Return the (x, y) coordinate for the center point of the cell that contains the specified text.  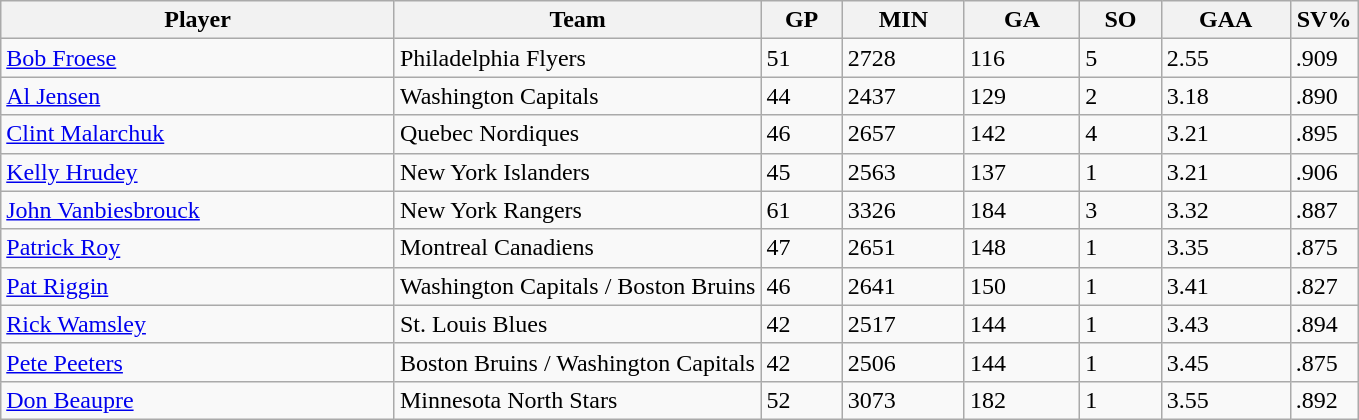
129 (1022, 96)
2651 (903, 248)
3073 (903, 400)
2.55 (1226, 58)
116 (1022, 58)
Washington Capitals (577, 96)
.887 (1324, 210)
Minnesota North Stars (577, 400)
3.43 (1226, 324)
45 (802, 172)
2728 (903, 58)
.895 (1324, 134)
3.41 (1226, 286)
3326 (903, 210)
44 (802, 96)
4 (1120, 134)
.890 (1324, 96)
3.35 (1226, 248)
John Vanbiesbrouck (198, 210)
182 (1022, 400)
SV% (1324, 20)
Player (198, 20)
Team (577, 20)
52 (802, 400)
Pat Riggin (198, 286)
184 (1022, 210)
3.55 (1226, 400)
148 (1022, 248)
5 (1120, 58)
MIN (903, 20)
137 (1022, 172)
.894 (1324, 324)
Pete Peeters (198, 362)
GAA (1226, 20)
3 (1120, 210)
GP (802, 20)
Kelly Hrudey (198, 172)
New York Islanders (577, 172)
150 (1022, 286)
61 (802, 210)
3.18 (1226, 96)
Washington Capitals / Boston Bruins (577, 286)
Patrick Roy (198, 248)
Clint Malarchuk (198, 134)
Boston Bruins / Washington Capitals (577, 362)
2 (1120, 96)
3.32 (1226, 210)
.909 (1324, 58)
Al Jensen (198, 96)
2641 (903, 286)
2437 (903, 96)
2506 (903, 362)
.906 (1324, 172)
SO (1120, 20)
142 (1022, 134)
.827 (1324, 286)
2517 (903, 324)
51 (802, 58)
Rick Wamsley (198, 324)
Montreal Canadiens (577, 248)
Philadelphia Flyers (577, 58)
New York Rangers (577, 210)
St. Louis Blues (577, 324)
GA (1022, 20)
3.45 (1226, 362)
2563 (903, 172)
2657 (903, 134)
Bob Froese (198, 58)
Don Beaupre (198, 400)
47 (802, 248)
.892 (1324, 400)
Quebec Nordiques (577, 134)
